From the cell containing the given text, extract its center point as [X, Y] coordinate. 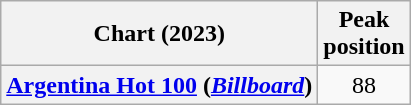
Argentina Hot 100 (Billboard) [160, 85]
Peak position [364, 34]
88 [364, 85]
Chart (2023) [160, 34]
